Find where the given text appears and provide that cell's center as (x, y) coordinate. 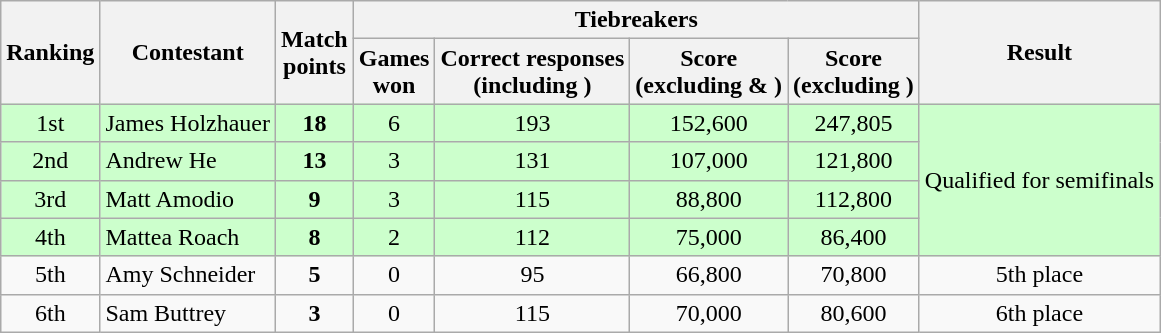
Tiebreakers (636, 20)
70,000 (709, 313)
Mattea Roach (188, 237)
Ranking (50, 52)
6th place (1039, 313)
Contestant (188, 52)
247,805 (854, 123)
Matt Amodio (188, 199)
70,800 (854, 275)
1st (50, 123)
Correct responses(including ) (532, 72)
75,000 (709, 237)
2nd (50, 161)
152,600 (709, 123)
88,800 (709, 199)
6 (394, 123)
107,000 (709, 161)
4th (50, 237)
6th (50, 313)
Gameswon (394, 72)
193 (532, 123)
Result (1039, 52)
112 (532, 237)
8 (315, 237)
66,800 (709, 275)
3rd (50, 199)
131 (532, 161)
80,600 (854, 313)
121,800 (854, 161)
Score(excluding ) (854, 72)
James Holzhauer (188, 123)
Amy Schneider (188, 275)
Qualified for semifinals (1039, 180)
13 (315, 161)
5 (315, 275)
112,800 (854, 199)
5th place (1039, 275)
95 (532, 275)
9 (315, 199)
Matchpoints (315, 52)
Score(excluding & ) (709, 72)
18 (315, 123)
5th (50, 275)
Sam Buttrey (188, 313)
2 (394, 237)
86,400 (854, 237)
Andrew He (188, 161)
